Determine the [x, y] coordinate at the center of the cell enclosing the given text.  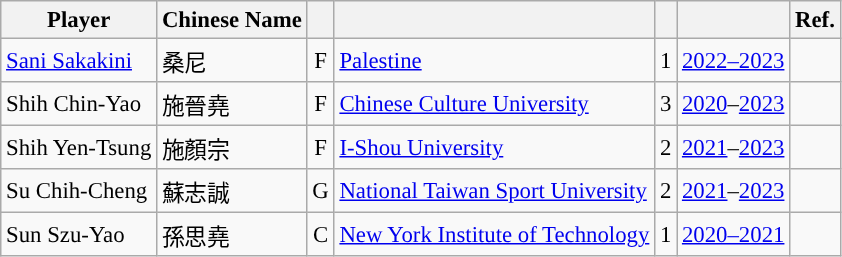
C [320, 235]
孫思堯 [232, 235]
2022–2023 [734, 61]
Player [79, 20]
Shih Yen-Tsung [79, 148]
2020–2023 [734, 104]
2020–2021 [734, 235]
Ref. [815, 20]
Chinese Culture University [494, 104]
蘇志誠 [232, 191]
3 [666, 104]
Shih Chin-Yao [79, 104]
Sani Sakakini [79, 61]
施顏宗 [232, 148]
New York Institute of Technology [494, 235]
施晉堯 [232, 104]
桑尼 [232, 61]
Su Chih-Cheng [79, 191]
Chinese Name [232, 20]
Sun Szu-Yao [79, 235]
National Taiwan Sport University [494, 191]
G [320, 191]
Palestine [494, 61]
I-Shou University [494, 148]
